Pinpoint the cell where the given text exists, returning its (x, y) midpoint coordinate. 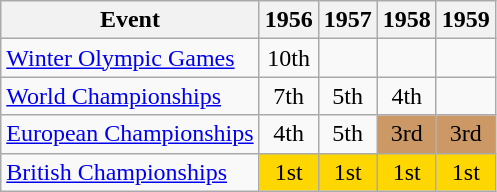
1959 (466, 20)
European Championships (130, 134)
1958 (406, 20)
1956 (288, 20)
1957 (348, 20)
World Championships (130, 96)
7th (288, 96)
Winter Olympic Games (130, 58)
Event (130, 20)
10th (288, 58)
British Championships (130, 172)
